For the text-containing cell, return its midpoint in (X, Y) coordinate format. 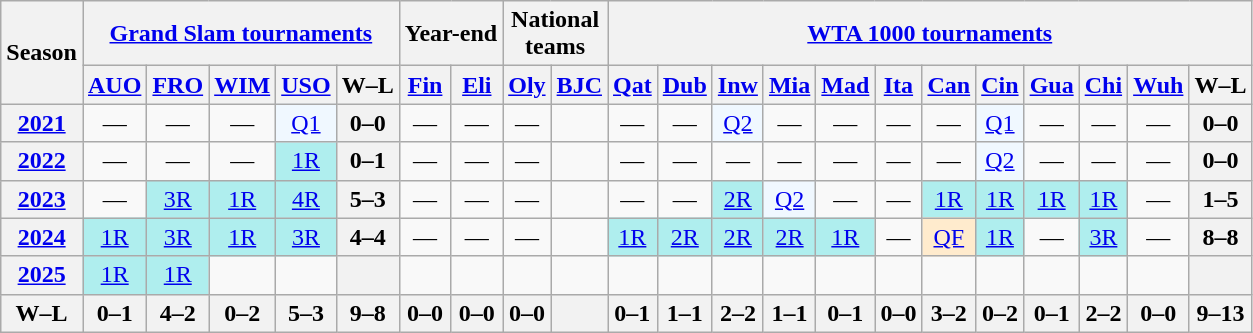
FRO (178, 85)
4–4 (368, 237)
Year-end (451, 34)
1–5 (1220, 199)
Grand Slam tournaments (240, 34)
9–13 (1220, 313)
4–2 (178, 313)
Qat (633, 85)
2023 (42, 199)
Oly (527, 85)
Dub (684, 85)
Can (949, 85)
Mia (789, 85)
4R (306, 199)
Fin (425, 85)
Ita (898, 85)
AUO (114, 85)
Chi (1103, 85)
BJC (579, 85)
Mad (846, 85)
Cin (1000, 85)
Nationalteams (556, 34)
2024 (42, 237)
3–2 (949, 313)
9–8 (368, 313)
QF (949, 237)
2021 (42, 123)
WTA 1000 tournaments (930, 34)
Wuh (1158, 85)
8–8 (1220, 237)
2025 (42, 275)
Inw (738, 85)
Season (42, 52)
WIM (242, 85)
Eli (477, 85)
Gua (1052, 85)
2022 (42, 161)
USO (306, 85)
